Output the [X, Y] coordinate of the center of the cell containing the given text.  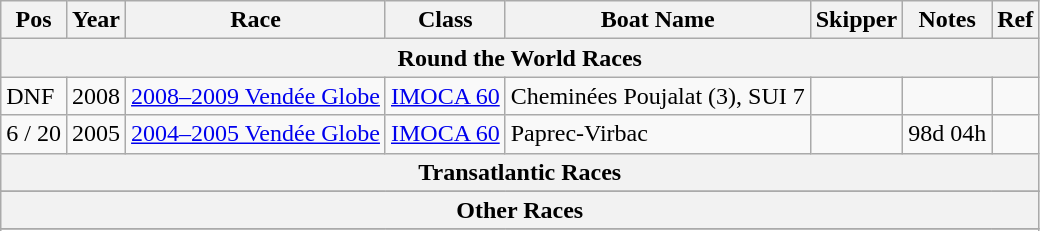
Pos [34, 20]
Paprec-Virbac [658, 134]
Other Races [520, 210]
Boat Name [658, 20]
2008–2009 Vendée Globe [256, 96]
Ref [1016, 20]
Race [256, 20]
2005 [96, 134]
Round the World Races [520, 58]
2008 [96, 96]
98d 04h [948, 134]
2004–2005 Vendée Globe [256, 134]
6 / 20 [34, 134]
Year [96, 20]
Transatlantic Races [520, 172]
Class [445, 20]
Notes [948, 20]
DNF [34, 96]
Cheminées Poujalat (3), SUI 7 [658, 96]
Skipper [856, 20]
